Provide the (X, Y) coordinate of the cell's center where the given text is located.  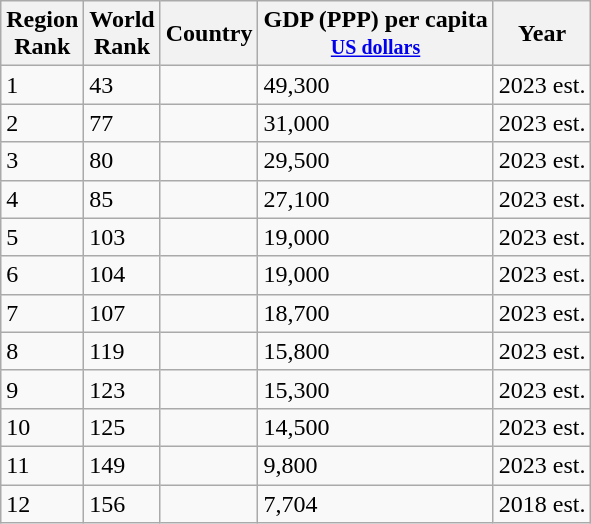
149 (122, 465)
10 (42, 427)
WorldRank (122, 34)
27,100 (376, 199)
GDP (PPP) per capitaUS dollars (376, 34)
18,700 (376, 313)
3 (42, 161)
31,000 (376, 123)
2018 est. (542, 503)
2 (42, 123)
Year (542, 34)
103 (122, 237)
123 (122, 389)
77 (122, 123)
119 (122, 351)
Country (209, 34)
125 (122, 427)
85 (122, 199)
9,800 (376, 465)
1 (42, 85)
5 (42, 237)
104 (122, 275)
14,500 (376, 427)
49,300 (376, 85)
9 (42, 389)
8 (42, 351)
29,500 (376, 161)
43 (122, 85)
15,800 (376, 351)
12 (42, 503)
156 (122, 503)
RegionRank (42, 34)
11 (42, 465)
4 (42, 199)
80 (122, 161)
7 (42, 313)
6 (42, 275)
107 (122, 313)
7,704 (376, 503)
15,300 (376, 389)
